Search for the cell housing the specified text and yield its [x, y] center coordinate. 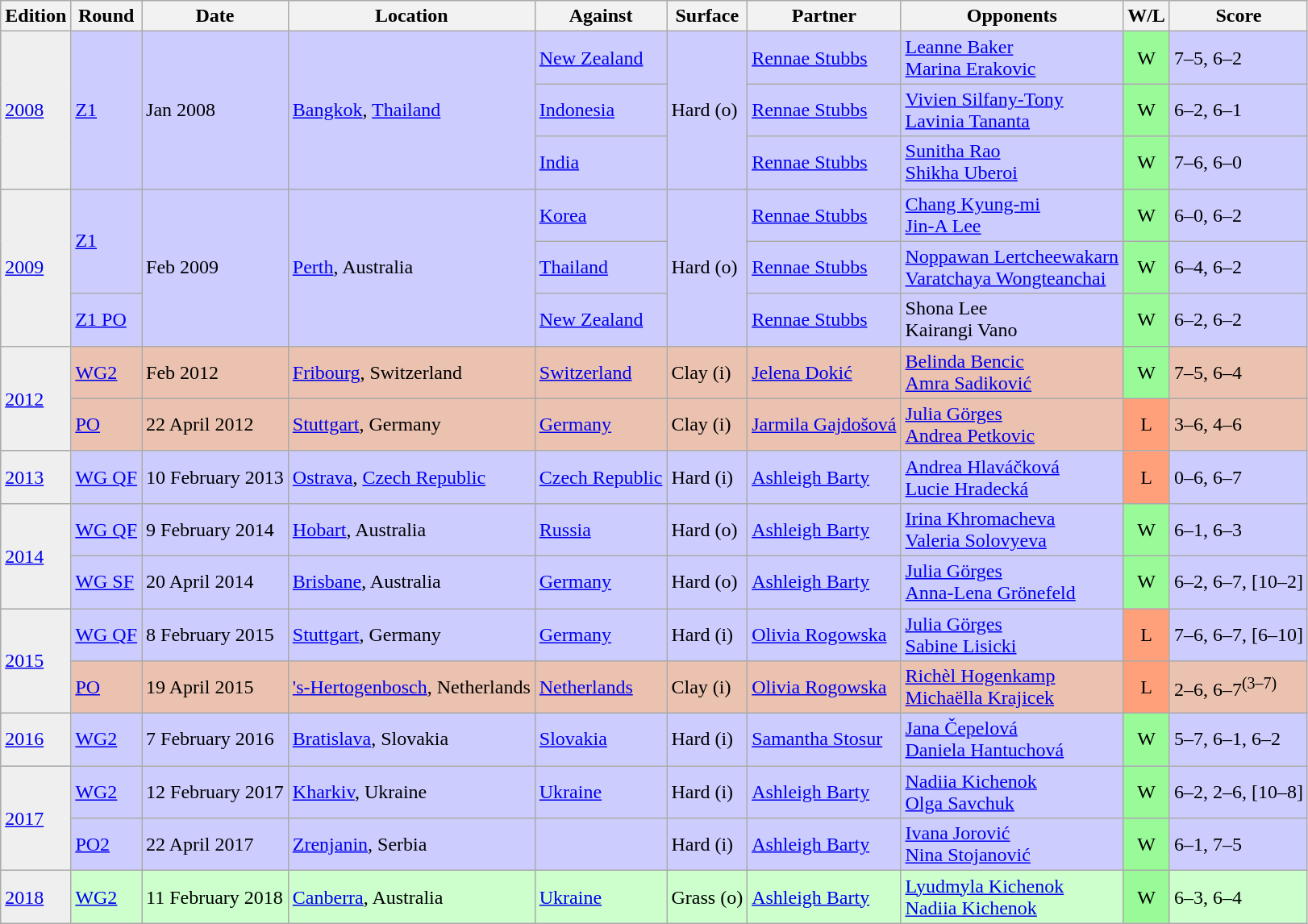
Jarmila Gajdošová [824, 424]
Jan 2008 [215, 110]
Richèl Hogenkamp Michaëlla Krajicek [1012, 687]
19 April 2015 [215, 687]
Slovakia [601, 740]
7–5, 6–2 [1239, 58]
Hobart, Australia [411, 529]
3–6, 4–6 [1239, 424]
Lyudmyla Kichenok Nadiia Kichenok [1012, 897]
2015 [35, 660]
Czech Republic [601, 477]
6–1, 6–3 [1239, 529]
7–6, 6–7, [6–10] [1239, 634]
2012 [35, 398]
10 February 2013 [215, 477]
22 April 2017 [215, 845]
Julia Görges Anna-Lena Grönefeld [1012, 582]
's-Hertogenbosch, Netherlands [411, 687]
Date [215, 16]
WG SF [106, 582]
Bratislava, Slovakia [411, 740]
Surface [707, 16]
Location [411, 16]
Perth, Australia [411, 268]
2009 [35, 268]
Ivana Jorović Nina Stojanović [1012, 845]
Zrenjanin, Serbia [411, 845]
Fribourg, Switzerland [411, 373]
6–2, 6–1 [1239, 110]
Irina Khromacheva Valeria Solovyeva [1012, 529]
7–5, 6–4 [1239, 373]
2017 [35, 818]
22 April 2012 [215, 424]
W/L [1147, 16]
Sunitha Rao Shikha Uberoi [1012, 163]
Julia Görges Sabine Lisicki [1012, 634]
0–6, 6–7 [1239, 477]
2008 [35, 110]
2016 [35, 740]
6–2, 6–7, [10–2] [1239, 582]
Chang Kyung-mi Jin-A Lee [1012, 214]
8 February 2015 [215, 634]
Feb 2009 [215, 268]
2018 [35, 897]
Partner [824, 16]
Nadiia Kichenok Olga Savchuk [1012, 792]
Feb 2012 [215, 373]
Russia [601, 529]
20 April 2014 [215, 582]
Round [106, 16]
6–1, 7–5 [1239, 845]
Jana Čepelová Daniela Hantuchová [1012, 740]
7–6, 6–0 [1239, 163]
Brisbane, Australia [411, 582]
Score [1239, 16]
Korea [601, 214]
Z1 PO [106, 319]
Julia Görges Andrea Petkovic [1012, 424]
9 February 2014 [215, 529]
6–3, 6–4 [1239, 897]
Netherlands [601, 687]
2014 [35, 556]
Edition [35, 16]
PO2 [106, 845]
6–0, 6–2 [1239, 214]
Andrea Hlaváčková Lucie Hradecká [1012, 477]
Indonesia [601, 110]
Canberra, Australia [411, 897]
2013 [35, 477]
Thailand [601, 268]
Switzerland [601, 373]
2–6, 6–7(3–7) [1239, 687]
7 February 2016 [215, 740]
Noppawan Lertcheewakarn Varatchaya Wongteanchai [1012, 268]
Samantha Stosur [824, 740]
6–4, 6–2 [1239, 268]
Grass (o) [707, 897]
Shona Lee Kairangi Vano [1012, 319]
12 February 2017 [215, 792]
Ostrava, Czech Republic [411, 477]
6–2, 2–6, [10–8] [1239, 792]
5–7, 6–1, 6–2 [1239, 740]
Vivien Silfany-Tony Lavinia Tananta [1012, 110]
11 February 2018 [215, 897]
Jelena Dokić [824, 373]
Against [601, 16]
Kharkiv, Ukraine [411, 792]
India [601, 163]
Leanne Baker Marina Erakovic [1012, 58]
Belinda Bencic Amra Sadiković [1012, 373]
Opponents [1012, 16]
Bangkok, Thailand [411, 110]
6–2, 6–2 [1239, 319]
